Pinpoint the cell where the given text exists, returning its [X, Y] midpoint coordinate. 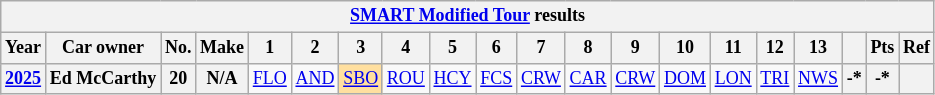
2025 [24, 78]
6 [496, 48]
No. [178, 48]
TRI [775, 78]
SMART Modified Tour results [468, 16]
HCY [452, 78]
Year [24, 48]
9 [636, 48]
FCS [496, 78]
20 [178, 78]
NWS [818, 78]
DOM [686, 78]
8 [588, 48]
3 [361, 48]
Car owner [102, 48]
ROU [406, 78]
SBO [361, 78]
1 [270, 48]
N/A [222, 78]
2 [315, 48]
AND [315, 78]
12 [775, 48]
11 [733, 48]
CAR [588, 78]
Make [222, 48]
5 [452, 48]
LON [733, 78]
Ed McCarthy [102, 78]
Ref [917, 48]
Pts [882, 48]
10 [686, 48]
4 [406, 48]
FLO [270, 78]
7 [542, 48]
13 [818, 48]
